Provide the [x, y] coordinate of the cell's center where the given text is located.  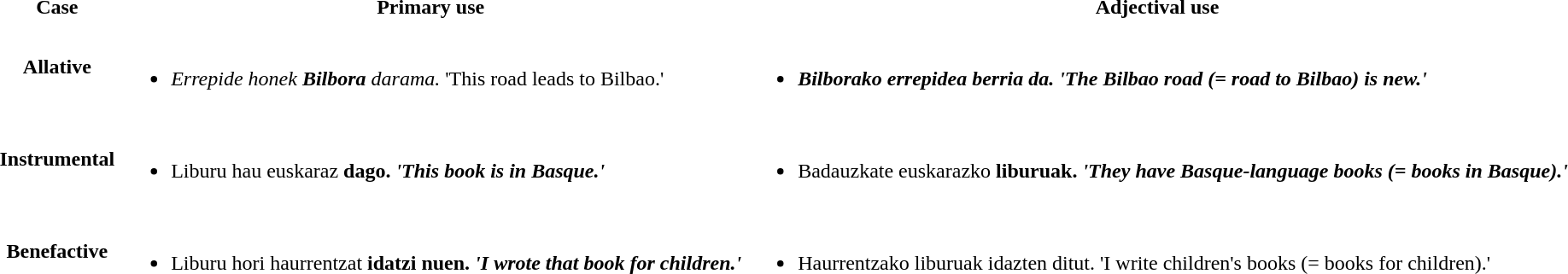
Liburu hau euskaraz dago. 'This book is in Basque.' [430, 159]
Errepide honek Bilbora darama. 'This road leads to Bilbao.' [430, 67]
